Pinpoint the cell where the given text exists, returning its [x, y] midpoint coordinate. 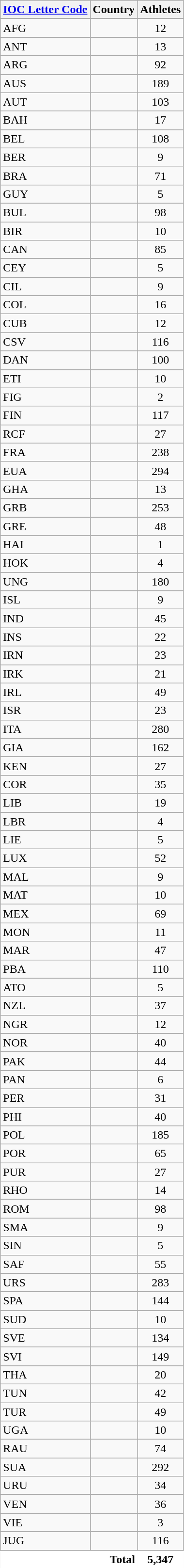
31 [161, 1098]
BIR [46, 231]
35 [161, 784]
IOC Letter Code [46, 10]
103 [161, 102]
280 [161, 729]
FIG [46, 397]
CIL [46, 286]
71 [161, 175]
5,347 [161, 1559]
GRB [46, 507]
MEX [46, 914]
47 [161, 950]
URU [46, 1486]
IRL [46, 692]
SUD [46, 1319]
URS [46, 1283]
IND [46, 618]
189 [161, 83]
VEN [46, 1504]
PBA [46, 969]
37 [161, 1006]
IRN [46, 655]
14 [161, 1190]
VIE [46, 1522]
SUA [46, 1467]
134 [161, 1338]
BEL [46, 139]
74 [161, 1449]
SVI [46, 1356]
NOR [46, 1043]
LBR [46, 822]
16 [161, 305]
34 [161, 1486]
HOK [46, 563]
ROM [46, 1209]
BRA [46, 175]
65 [161, 1154]
1 [161, 545]
EUA [46, 471]
THA [46, 1375]
RHO [46, 1190]
11 [161, 932]
LIE [46, 840]
NZL [46, 1006]
AUS [46, 83]
UNG [46, 582]
253 [161, 507]
AFG [46, 28]
238 [161, 452]
PER [46, 1098]
149 [161, 1356]
RAU [46, 1449]
TUN [46, 1393]
PUR [46, 1172]
BAH [46, 120]
LIB [46, 803]
HAI [46, 545]
52 [161, 858]
110 [161, 969]
100 [161, 360]
3 [161, 1522]
ETI [46, 379]
44 [161, 1061]
ISR [46, 711]
FRA [46, 452]
SVE [46, 1338]
ATO [46, 987]
144 [161, 1301]
ISL [46, 600]
CAN [46, 250]
CUB [46, 323]
SIN [46, 1246]
108 [161, 139]
55 [161, 1264]
ITA [46, 729]
Country [114, 10]
6 [161, 1079]
UGA [46, 1430]
POR [46, 1154]
LUX [46, 858]
PAK [46, 1061]
85 [161, 250]
MAR [46, 950]
48 [161, 526]
IRK [46, 674]
92 [161, 65]
283 [161, 1283]
FIN [46, 415]
NGR [46, 1024]
GRE [46, 526]
SMA [46, 1227]
COL [46, 305]
COR [46, 784]
BUL [46, 212]
GHA [46, 489]
SPA [46, 1301]
RCF [46, 434]
162 [161, 747]
21 [161, 674]
POL [46, 1135]
180 [161, 582]
DAN [46, 360]
CEY [46, 268]
ARG [46, 65]
MAT [46, 895]
PHI [46, 1116]
TUR [46, 1412]
PAN [46, 1079]
MON [46, 932]
117 [161, 415]
BER [46, 157]
2 [161, 397]
ANT [46, 47]
294 [161, 471]
CSV [46, 342]
SAF [46, 1264]
69 [161, 914]
Athletes [161, 10]
22 [161, 637]
185 [161, 1135]
KEN [46, 766]
17 [161, 120]
42 [161, 1393]
JUG [46, 1541]
MAL [46, 877]
INS [46, 637]
292 [161, 1467]
AUT [46, 102]
19 [161, 803]
36 [161, 1504]
Total [69, 1559]
GIA [46, 747]
20 [161, 1375]
GUY [46, 194]
45 [161, 618]
